Output the [X, Y] coordinate of the center of the cell containing the given text.  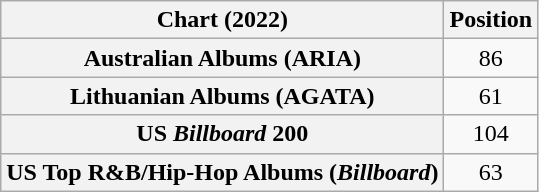
86 [491, 58]
Australian Albums (ARIA) [222, 58]
US Billboard 200 [222, 134]
Lithuanian Albums (AGATA) [222, 96]
61 [491, 96]
104 [491, 134]
US Top R&B/Hip-Hop Albums (Billboard) [222, 172]
Position [491, 20]
63 [491, 172]
Chart (2022) [222, 20]
